Determine the [X, Y] coordinate at the center of the cell enclosing the given text.  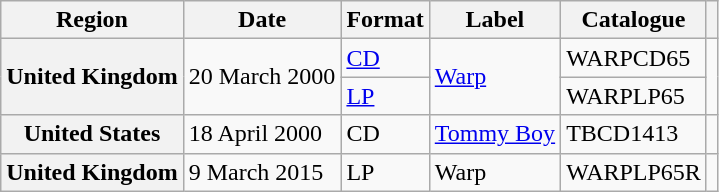
Date [262, 20]
United States [92, 134]
WARPLP65R [634, 172]
18 April 2000 [262, 134]
TBCD1413 [634, 134]
20 March 2000 [262, 77]
9 March 2015 [262, 172]
Catalogue [634, 20]
Tommy Boy [494, 134]
Region [92, 20]
Format [385, 20]
Label [494, 20]
WARPLP65 [634, 96]
WARPCD65 [634, 58]
